Return [X, Y] of the center of cell containing provided text 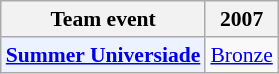
Summer Universiade [104, 55]
Team event [104, 19]
Bronze [241, 55]
2007 [241, 19]
